Locate the cell with the specified text and output its [X, Y] center coordinate. 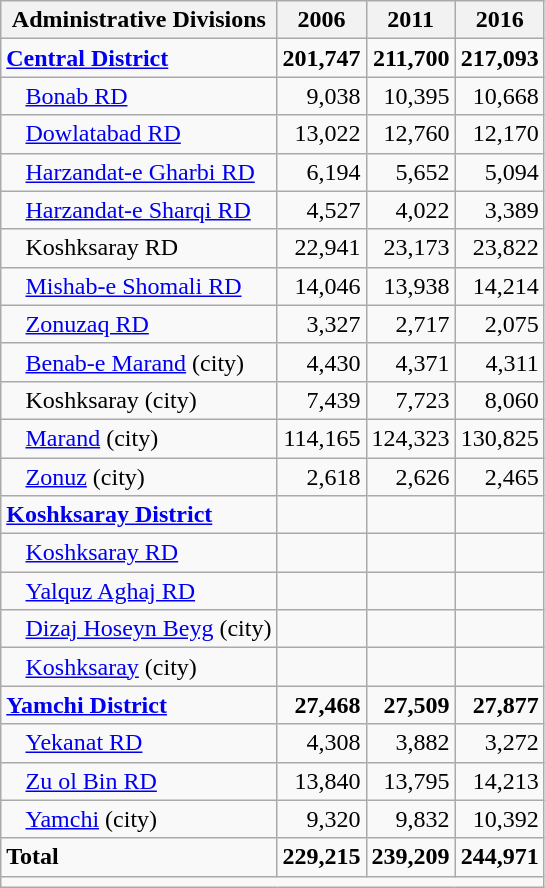
Central District [139, 58]
Administrative Divisions [139, 20]
Dowlatabad RD [139, 134]
Yamchi (city) [139, 819]
Harzandat-e Gharbi RD [139, 172]
Zu ol Bin RD [139, 781]
13,840 [322, 781]
4,022 [410, 210]
Bonab RD [139, 96]
Total [139, 857]
14,046 [322, 286]
Zonuz (city) [139, 477]
Zonuzaq RD [139, 324]
201,747 [322, 58]
13,022 [322, 134]
114,165 [322, 438]
2,618 [322, 477]
Koshksaray District [139, 515]
9,832 [410, 819]
27,509 [410, 705]
239,209 [410, 857]
8,060 [500, 400]
5,094 [500, 172]
4,308 [322, 743]
3,882 [410, 743]
2,075 [500, 324]
7,723 [410, 400]
7,439 [322, 400]
4,527 [322, 210]
10,392 [500, 819]
4,311 [500, 362]
12,760 [410, 134]
Dizaj Hoseyn Beyg (city) [139, 629]
10,395 [410, 96]
9,038 [322, 96]
23,173 [410, 248]
9,320 [322, 819]
Harzandat-e Sharqi RD [139, 210]
5,652 [410, 172]
27,468 [322, 705]
2,465 [500, 477]
130,825 [500, 438]
Mishab-e Shomali RD [139, 286]
27,877 [500, 705]
Yalquz Aghaj RD [139, 591]
244,971 [500, 857]
12,170 [500, 134]
217,093 [500, 58]
Yekanat RD [139, 743]
4,430 [322, 362]
2006 [322, 20]
22,941 [322, 248]
13,795 [410, 781]
229,215 [322, 857]
14,214 [500, 286]
6,194 [322, 172]
Marand (city) [139, 438]
3,327 [322, 324]
Yamchi District [139, 705]
2,717 [410, 324]
13,938 [410, 286]
3,389 [500, 210]
211,700 [410, 58]
2,626 [410, 477]
Benab-e Marand (city) [139, 362]
124,323 [410, 438]
2011 [410, 20]
23,822 [500, 248]
4,371 [410, 362]
14,213 [500, 781]
2016 [500, 20]
3,272 [500, 743]
10,668 [500, 96]
